Search for the cell housing the specified text and yield its [x, y] center coordinate. 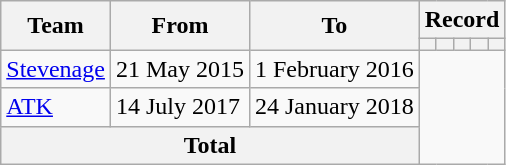
24 January 2018 [334, 107]
Team [56, 26]
Stevenage [56, 69]
ATK [56, 107]
Record [462, 20]
1 February 2016 [334, 69]
From [180, 26]
14 July 2017 [180, 107]
21 May 2015 [180, 69]
Total [210, 145]
To [334, 26]
